For the text-containing cell, return its midpoint in [x, y] coordinate format. 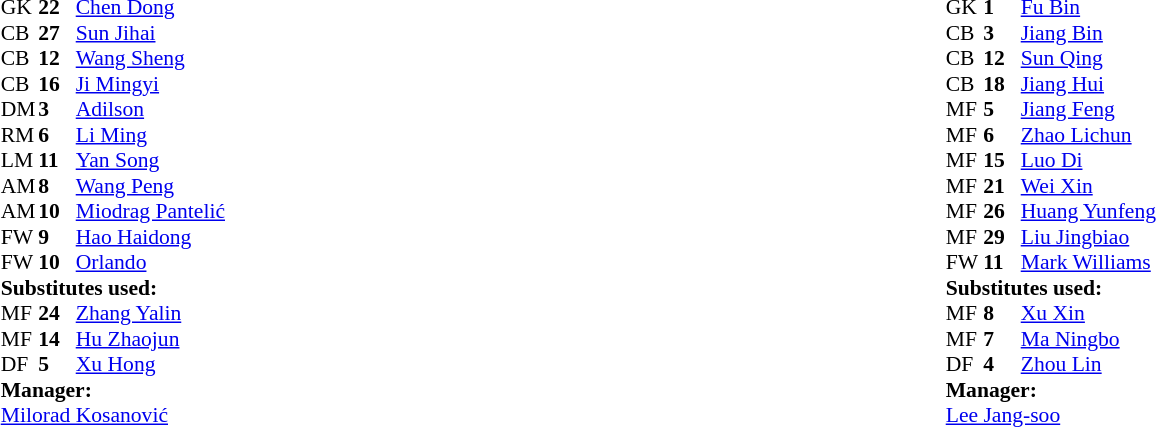
16 [57, 84]
Miodrag Pantelić [150, 211]
24 [57, 313]
26 [1002, 211]
Luo Di [1088, 161]
Ji Mingyi [150, 84]
Mark Williams [1088, 263]
Yan Song [150, 161]
Jiang Feng [1088, 109]
18 [1002, 84]
Huang Yunfeng [1088, 211]
Li Ming [150, 135]
29 [1002, 237]
Wei Xin [1088, 186]
Zhao Lichun [1088, 135]
Sun Qing [1088, 59]
Jiang Bin [1088, 33]
14 [57, 339]
RM [20, 135]
Liu Jingbiao [1088, 237]
Xu Hong [150, 365]
Xu Xin [1088, 313]
15 [1002, 161]
4 [1002, 365]
27 [57, 33]
Orlando [150, 263]
Adilson [150, 109]
Zhou Lin [1088, 365]
Ma Ningbo [1088, 339]
7 [1002, 339]
Jiang Hui [1088, 84]
Sun Jihai [150, 33]
LM [20, 161]
Wang Peng [150, 186]
Hu Zhaojun [150, 339]
9 [57, 237]
Wang Sheng [150, 59]
21 [1002, 186]
Hao Haidong [150, 237]
DM [20, 109]
Zhang Yalin [150, 313]
